Locate the cell with the specified text and output its (X, Y) center coordinate. 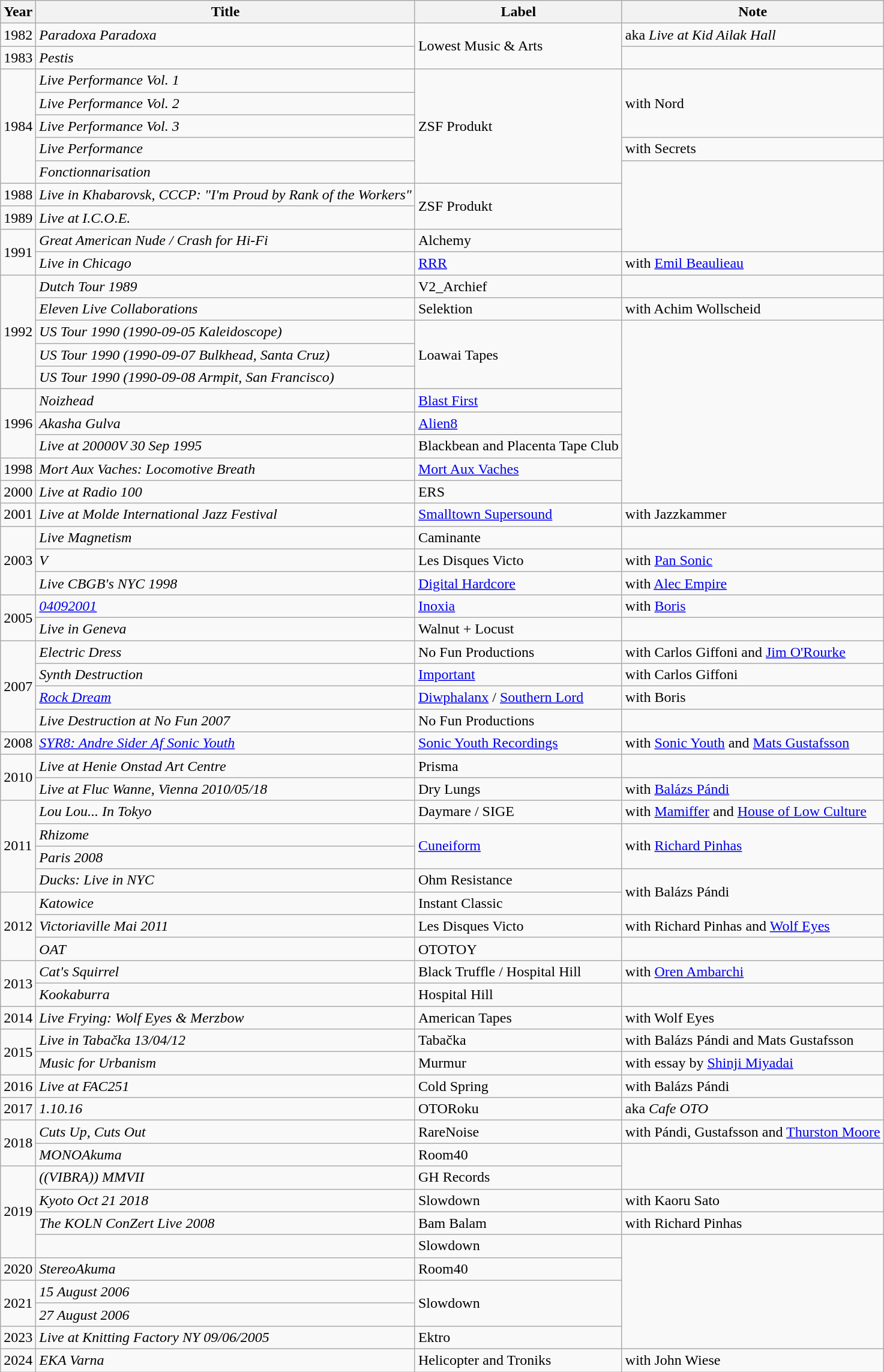
Label (519, 12)
Ducks: Live in NYC (226, 880)
with Carlos Giffoni (753, 675)
Mort Aux Vaches (519, 469)
1982 (18, 35)
2005 (18, 617)
Live at Knitting Factory NY 09/06/2005 (226, 1337)
Live at I.C.O.E. (226, 217)
Live Frying: Wolf Eyes & Merzbow (226, 1018)
1992 (18, 332)
Ektro (519, 1337)
Dutch Tour 1989 (226, 286)
Murmur (519, 1063)
Cuneiform (519, 846)
Helicopter and Troniks (519, 1360)
Cat's Squirrel (226, 972)
with Richard Pinhas and Wolf Eyes (753, 926)
with Emil Beaulieau (753, 263)
EKA Varna (226, 1360)
with Oren Ambarchi (753, 972)
2016 (18, 1086)
Live Destruction at No Fun 2007 (226, 721)
2023 (18, 1337)
15 August 2006 (226, 1292)
2018 (18, 1143)
The KOLN ConZert Live 2008 (226, 1223)
Kookaburra (226, 994)
2008 (18, 743)
Alien8 (519, 423)
Title (226, 12)
V2_Archief (519, 286)
Music for Urbanism (226, 1063)
RareNoise (519, 1132)
1.10.16 (226, 1109)
Dry Lungs (519, 789)
Live in Chicago (226, 263)
ERS (519, 492)
Rock Dream (226, 698)
Live at Radio 100 (226, 492)
aka Cafe OTO (753, 1109)
with Pándi, Gustafsson and Thurston Moore (753, 1132)
GH Records (519, 1177)
2013 (18, 983)
1984 (18, 126)
Live Performance Vol. 2 (226, 103)
Selektion (519, 309)
Black Truffle / Hospital Hill (519, 972)
Cuts Up, Cuts Out (226, 1132)
Live at Henie Onstad Art Centre (226, 766)
2020 (18, 1269)
with Achim Wollscheid (753, 309)
StereoAkuma (226, 1269)
Important (519, 675)
Great American Nude / Crash for Hi-Fi (226, 240)
OTORoku (519, 1109)
Smalltown Supersound (519, 515)
1996 (18, 423)
Fonctionnarisation (226, 172)
with John Wiese (753, 1360)
1991 (18, 252)
Cold Spring (519, 1086)
aka Live at Kid Ailak Hall (753, 35)
V (226, 560)
with Alec Empire (753, 583)
2021 (18, 1303)
Noizhead (226, 400)
Caminante (519, 537)
Synth Destruction (226, 675)
RRR (519, 263)
Note (753, 12)
Ohm Resistance (519, 880)
US Tour 1990 (1990-09-07 Bulkhead, Santa Cruz) (226, 355)
2007 (18, 686)
1989 (18, 217)
Live at Fluc Wanne, Vienna 2010/05/18 (226, 789)
Alchemy (519, 240)
2019 (18, 1212)
2000 (18, 492)
Lowest Music & Arts (519, 46)
American Tapes (519, 1018)
Live in Tabačka 13/04/12 (226, 1041)
Live at Molde International Jazz Festival (226, 515)
with Carlos Giffoni and Jim O'Rourke (753, 651)
04092001 (226, 606)
Live in Khabarovsk, CCCP: "I'm Proud by Rank of the Workers" (226, 195)
Live Performance Vol. 1 (226, 80)
with Mamiffer and House of Low Culture (753, 812)
US Tour 1990 (1990-09-05 Kaleidoscope) (226, 332)
with Nord (753, 103)
Digital Hardcore (519, 583)
Eleven Live Collaborations (226, 309)
Live CBGB's NYC 1998 (226, 583)
Mort Aux Vaches: Locomotive Breath (226, 469)
2003 (18, 560)
with Wolf Eyes (753, 1018)
Year (18, 12)
Kyoto Oct 21 2018 (226, 1200)
1983 (18, 58)
Blast First (519, 400)
2001 (18, 515)
Sonic Youth Recordings (519, 743)
1998 (18, 469)
SYR8: Andre Sider Af Sonic Youth (226, 743)
OTOTOY (519, 949)
with Sonic Youth and Mats Gustafsson (753, 743)
Live Magnetism (226, 537)
Prisma (519, 766)
Live Performance (226, 149)
Diwphalanx / Southern Lord (519, 698)
2017 (18, 1109)
Instant Classic (519, 903)
OAT (226, 949)
Akasha Gulva (226, 423)
Live in Geneva (226, 629)
US Tour 1990 (1990-09-08 Armpit, San Francisco) (226, 378)
1988 (18, 195)
with Kaoru Sato (753, 1200)
Live Performance Vol. 3 (226, 126)
Electric Dress (226, 651)
Daymare / SIGE (519, 812)
Loawai Tapes (519, 355)
27 August 2006 (226, 1314)
Paris 2008 (226, 857)
Paradoxa Paradoxa (226, 35)
with Balázs Pándi and Mats Gustafsson (753, 1041)
Blackbean and Placenta Tape Club (519, 446)
Hospital Hill (519, 994)
Lou Lou... In Tokyo (226, 812)
with Pan Sonic (753, 560)
2011 (18, 846)
Live at 20000V 30 Sep 1995 (226, 446)
2010 (18, 778)
Live at FAC251 (226, 1086)
2014 (18, 1018)
2024 (18, 1360)
MONOAkuma (226, 1155)
Katowice (226, 903)
Rhizome (226, 835)
Walnut + Locust (519, 629)
Tabačka (519, 1041)
Victoriaville Mai 2011 (226, 926)
Inoxia (519, 606)
with Jazzkammer (753, 515)
with essay by Shinji Miyadai (753, 1063)
Pestis (226, 58)
((VIBRA)) MMVII (226, 1177)
with Secrets (753, 149)
Bam Balam (519, 1223)
2012 (18, 926)
2015 (18, 1052)
